Return [X, Y] of the center of cell containing provided text 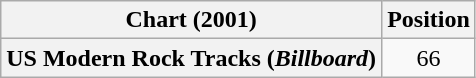
Chart (2001) [192, 20]
US Modern Rock Tracks (Billboard) [192, 58]
Position [429, 20]
66 [429, 58]
